From the cell containing the given text, extract its center point as [x, y] coordinate. 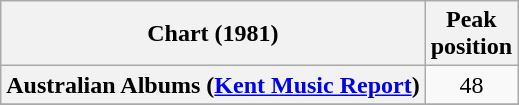
48 [471, 85]
Peakposition [471, 34]
Australian Albums (Kent Music Report) [213, 85]
Chart (1981) [213, 34]
